Find where the given text appears and provide that cell's center as (X, Y) coordinate. 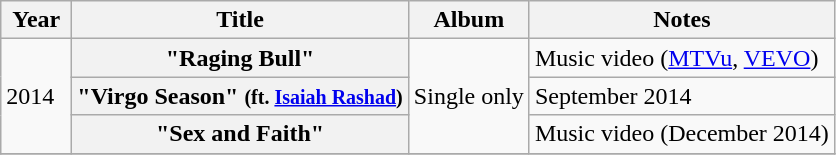
Single only (468, 96)
Year (36, 20)
Notes (682, 20)
"Sex and Faith" (240, 134)
Album (468, 20)
Music video (MTVu, VEVO) (682, 58)
2014 (36, 96)
Music video (December 2014) (682, 134)
Title (240, 20)
September 2014 (682, 96)
"Raging Bull" (240, 58)
"Virgo Season" (ft. Isaiah Rashad) (240, 96)
